For the text-containing cell, return its midpoint in [x, y] coordinate format. 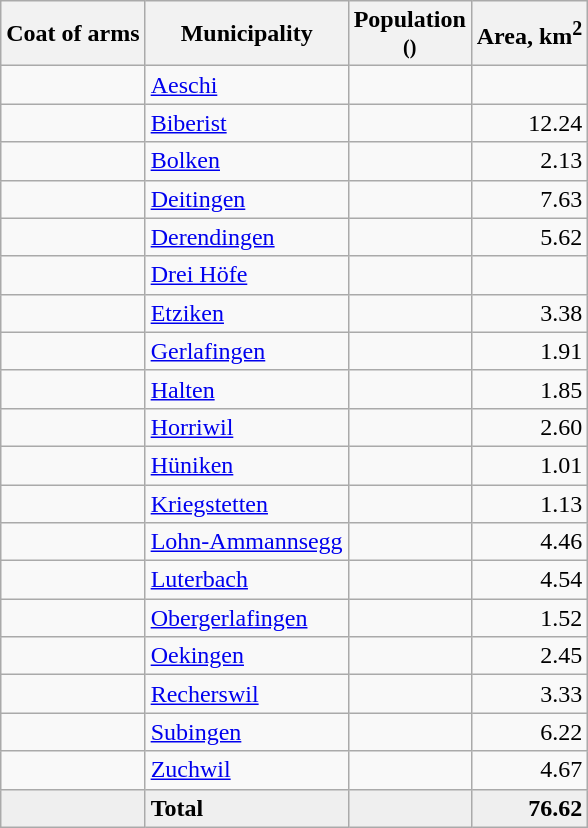
Derendingen [246, 237]
Bolken [246, 161]
1.91 [530, 351]
Luterbach [246, 580]
1.85 [530, 389]
4.54 [530, 580]
Gerlafingen [246, 351]
2.60 [530, 427]
Halten [246, 389]
Coat of arms [73, 34]
Kriegstetten [246, 503]
1.52 [530, 618]
Oekingen [246, 656]
4.67 [530, 770]
12.24 [530, 123]
Obergerlafingen [246, 618]
Deitingen [246, 199]
3.38 [530, 313]
Population() [410, 34]
2.13 [530, 161]
Horriwil [246, 427]
1.01 [530, 465]
2.45 [530, 656]
Subingen [246, 732]
7.63 [530, 199]
Total [246, 808]
Lohn-Ammannsegg [246, 542]
Zuchwil [246, 770]
Recherswil [246, 694]
Drei Höfe [246, 275]
Hüniken [246, 465]
Area, km2 [530, 34]
4.46 [530, 542]
5.62 [530, 237]
3.33 [530, 694]
Biberist [246, 123]
Municipality [246, 34]
76.62 [530, 808]
Aeschi [246, 85]
Etziken [246, 313]
6.22 [530, 732]
1.13 [530, 503]
